Locate the cell with the specified text and output its (X, Y) center coordinate. 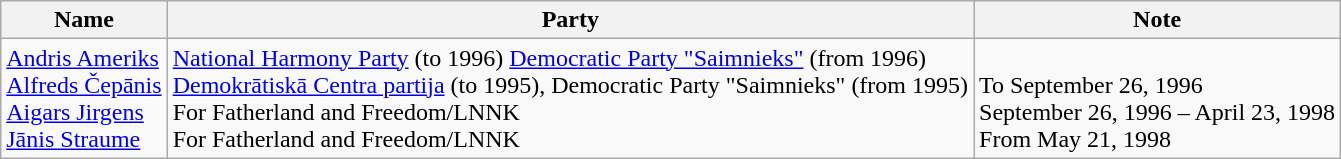
Andris AmeriksAlfreds ČepānisAigars JirgensJānis Straume (84, 98)
Note (1158, 20)
To September 26, 1996September 26, 1996 – April 23, 1998From May 21, 1998 (1158, 98)
Party (570, 20)
Name (84, 20)
